Locate the cell with the specified text and output its (x, y) center coordinate. 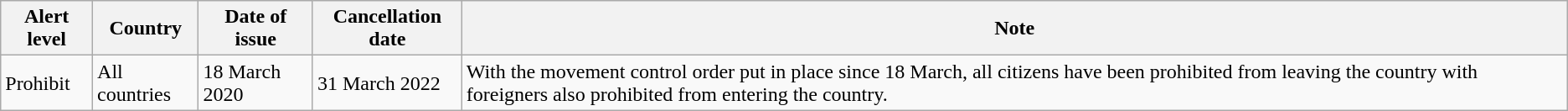
Country (146, 29)
All countries (146, 82)
Cancellation date (387, 29)
Date of issue (255, 29)
Note (1014, 29)
31 March 2022 (387, 82)
Alert level (47, 29)
18 March 2020 (255, 82)
Prohibit (47, 82)
